Pinpoint the cell where the given text exists, returning its (X, Y) midpoint coordinate. 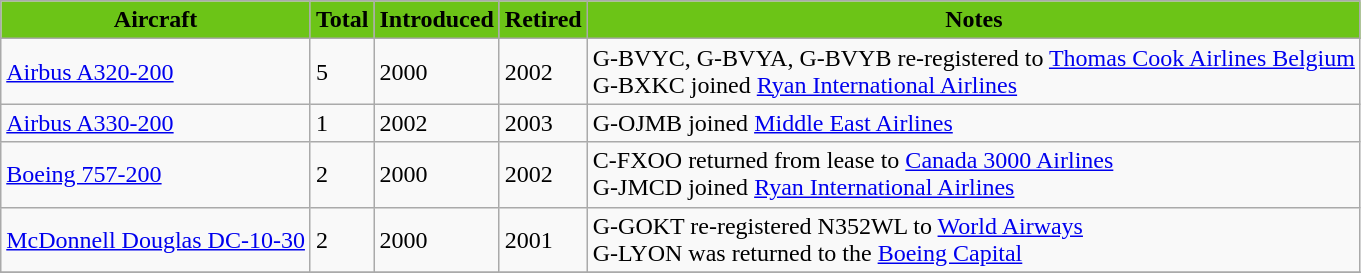
G-GOKT re-registered N352WL to World Airways G-LYON was returned to the Boeing Capital (974, 240)
Airbus A320-200 (156, 72)
G-OJMB joined Middle East Airlines (974, 123)
Notes (974, 20)
G-BVYC, G-BVYA, G-BVYB re-registered to Thomas Cook Airlines Belgium G-BXKC joined Ryan International Airlines (974, 72)
2001 (543, 240)
Boeing 757-200 (156, 174)
Introduced (436, 20)
McDonnell Douglas DC-10-30 (156, 240)
Total (342, 20)
Retired (543, 20)
Airbus A330-200 (156, 123)
5 (342, 72)
Aircraft (156, 20)
2003 (543, 123)
1 (342, 123)
C-FXOO returned from lease to Canada 3000 Airlines G-JMCD joined Ryan International Airlines (974, 174)
